Pinpoint the cell where the given text exists, returning its (x, y) midpoint coordinate. 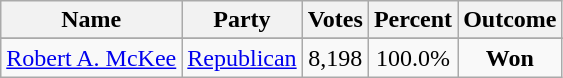
Robert A. McKee (92, 58)
Votes (335, 20)
100.0% (412, 58)
Party (242, 20)
Outcome (510, 20)
Republican (242, 58)
Percent (412, 20)
8,198 (335, 58)
Won (510, 58)
Name (92, 20)
